Identify which cell holds the provided text, then report its [x, y] central coordinate. 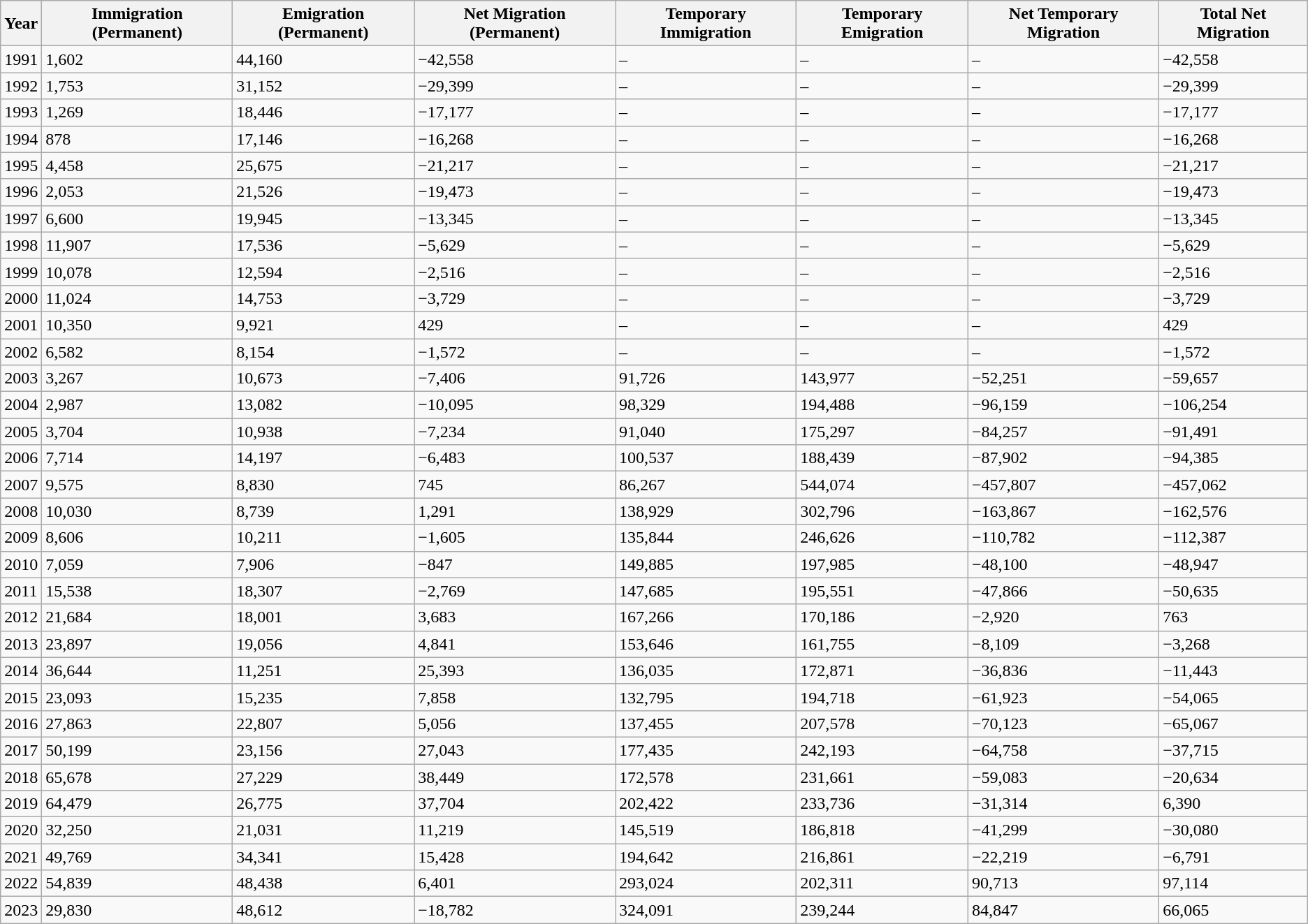
7,714 [137, 458]
49,769 [137, 857]
1,753 [137, 86]
14,753 [324, 298]
9,575 [137, 485]
2003 [21, 379]
32,250 [137, 830]
2011 [21, 591]
−94,385 [1234, 458]
2007 [21, 485]
−31,314 [1063, 804]
5,056 [515, 724]
745 [515, 485]
137,455 [706, 724]
25,675 [324, 166]
11,907 [137, 245]
2021 [21, 857]
−64,758 [1063, 750]
161,755 [882, 644]
−2,920 [1063, 617]
8,606 [137, 538]
27,229 [324, 777]
66,065 [1234, 910]
−1,605 [515, 538]
21,031 [324, 830]
84,847 [1063, 910]
149,885 [706, 564]
−18,782 [515, 910]
2006 [21, 458]
1997 [21, 219]
−457,807 [1063, 485]
−59,657 [1234, 379]
−847 [515, 564]
544,074 [882, 485]
175,297 [882, 432]
878 [137, 139]
1993 [21, 112]
−112,387 [1234, 538]
1994 [21, 139]
10,030 [137, 511]
167,266 [706, 617]
2022 [21, 883]
8,830 [324, 485]
−61,923 [1063, 697]
−36,836 [1063, 670]
−6,483 [515, 458]
2019 [21, 804]
2012 [21, 617]
−20,634 [1234, 777]
2017 [21, 750]
91,040 [706, 432]
1995 [21, 166]
48,612 [324, 910]
−11,443 [1234, 670]
239,244 [882, 910]
2016 [21, 724]
2000 [21, 298]
38,449 [515, 777]
98,329 [706, 405]
34,341 [324, 857]
8,154 [324, 351]
90,713 [1063, 883]
3,704 [137, 432]
9,921 [324, 325]
21,684 [137, 617]
216,861 [882, 857]
−162,576 [1234, 511]
172,871 [882, 670]
−96,159 [1063, 405]
194,488 [882, 405]
147,685 [706, 591]
1991 [21, 59]
−37,715 [1234, 750]
−3,268 [1234, 644]
3,267 [137, 379]
Immigration (Permanent) [137, 24]
15,538 [137, 591]
2002 [21, 351]
54,839 [137, 883]
15,235 [324, 697]
10,938 [324, 432]
11,024 [137, 298]
−91,491 [1234, 432]
−70,123 [1063, 724]
−7,406 [515, 379]
−48,100 [1063, 564]
324,091 [706, 910]
10,211 [324, 538]
145,519 [706, 830]
31,152 [324, 86]
188,439 [882, 458]
13,082 [324, 405]
197,985 [882, 564]
48,438 [324, 883]
194,718 [882, 697]
1,269 [137, 112]
19,945 [324, 219]
97,114 [1234, 883]
21,526 [324, 192]
27,863 [137, 724]
22,807 [324, 724]
−48,947 [1234, 564]
Total Net Migration [1234, 24]
246,626 [882, 538]
138,929 [706, 511]
4,458 [137, 166]
65,678 [137, 777]
202,311 [882, 883]
135,844 [706, 538]
Net Migration (Permanent) [515, 24]
1,291 [515, 511]
242,193 [882, 750]
Temporary Immigration [706, 24]
27,043 [515, 750]
2009 [21, 538]
2014 [21, 670]
2,053 [137, 192]
1999 [21, 272]
−163,867 [1063, 511]
Net Temporary Migration [1063, 24]
1992 [21, 86]
1998 [21, 245]
64,479 [137, 804]
293,024 [706, 883]
15,428 [515, 857]
2015 [21, 697]
−6,791 [1234, 857]
10,078 [137, 272]
10,350 [137, 325]
6,582 [137, 351]
−47,866 [1063, 591]
26,775 [324, 804]
10,673 [324, 379]
8,739 [324, 511]
136,035 [706, 670]
2020 [21, 830]
186,818 [882, 830]
2001 [21, 325]
207,578 [882, 724]
−52,251 [1063, 379]
−87,902 [1063, 458]
36,644 [137, 670]
170,186 [882, 617]
2018 [21, 777]
−10,095 [515, 405]
763 [1234, 617]
1,602 [137, 59]
Emigration (Permanent) [324, 24]
11,219 [515, 830]
231,661 [882, 777]
37,704 [515, 804]
19,056 [324, 644]
17,536 [324, 245]
−7,234 [515, 432]
302,796 [882, 511]
7,906 [324, 564]
−110,782 [1063, 538]
18,001 [324, 617]
132,795 [706, 697]
202,422 [706, 804]
18,307 [324, 591]
−2,769 [515, 591]
25,393 [515, 670]
44,160 [324, 59]
Temporary Emigration [882, 24]
153,646 [706, 644]
17,146 [324, 139]
12,594 [324, 272]
2013 [21, 644]
−59,083 [1063, 777]
2004 [21, 405]
2005 [21, 432]
177,435 [706, 750]
2,987 [137, 405]
100,537 [706, 458]
4,841 [515, 644]
−65,067 [1234, 724]
−50,635 [1234, 591]
−106,254 [1234, 405]
−54,065 [1234, 697]
86,267 [706, 485]
1996 [21, 192]
3,683 [515, 617]
18,446 [324, 112]
−8,109 [1063, 644]
172,578 [706, 777]
−457,062 [1234, 485]
2008 [21, 511]
−22,219 [1063, 857]
14,197 [324, 458]
23,156 [324, 750]
7,858 [515, 697]
−30,080 [1234, 830]
−84,257 [1063, 432]
2010 [21, 564]
143,977 [882, 379]
233,736 [882, 804]
−41,299 [1063, 830]
6,390 [1234, 804]
194,642 [706, 857]
7,059 [137, 564]
2023 [21, 910]
23,093 [137, 697]
6,401 [515, 883]
91,726 [706, 379]
6,600 [137, 219]
Year [21, 24]
11,251 [324, 670]
29,830 [137, 910]
195,551 [882, 591]
23,897 [137, 644]
50,199 [137, 750]
